Find where the given text appears and provide that cell's center as [X, Y] coordinate. 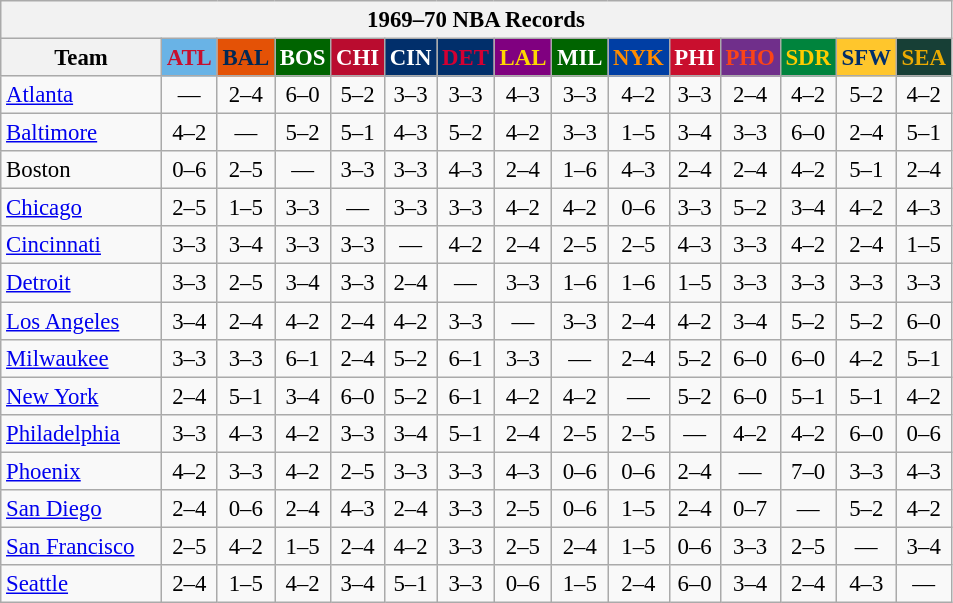
Milwaukee [82, 358]
SFW [866, 58]
Phoenix [82, 471]
Seattle [82, 584]
BOS [303, 58]
PHI [694, 58]
Atlanta [82, 95]
NYK [638, 58]
BAL [246, 58]
Baltimore [82, 133]
Boston [82, 170]
New York [82, 396]
CIN [410, 58]
Philadelphia [82, 433]
0–7 [750, 509]
ATL [189, 58]
LAL [522, 58]
DET [466, 58]
MIL [580, 58]
Los Angeles [82, 321]
San Francisco [82, 546]
Chicago [82, 208]
CHI [358, 58]
Detroit [82, 283]
SDR [808, 58]
1969–70 NBA Records [476, 20]
Cincinnati [82, 245]
Team [82, 58]
San Diego [82, 509]
SEA [924, 58]
PHO [750, 58]
7–0 [808, 471]
